From the cell containing the given text, extract its center point as [x, y] coordinate. 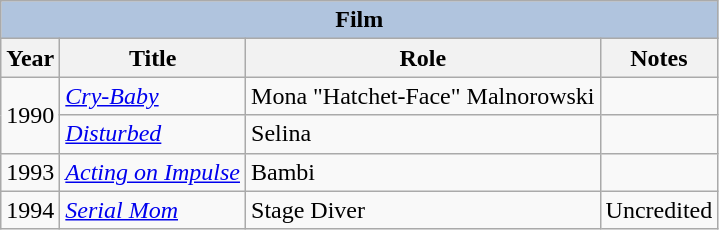
1993 [30, 172]
Acting on Impulse [153, 172]
Notes [659, 58]
Serial Mom [153, 210]
Film [360, 20]
Bambi [424, 172]
Stage Diver [424, 210]
Cry-Baby [153, 96]
Role [424, 58]
Year [30, 58]
1990 [30, 115]
Disturbed [153, 134]
Mona "Hatchet-Face" Malnorowski [424, 96]
Uncredited [659, 210]
Selina [424, 134]
Title [153, 58]
1994 [30, 210]
